Return the [X, Y] coordinate for the center point of the cell that contains the specified text.  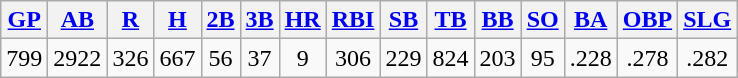
9 [302, 58]
SB [404, 20]
.282 [708, 58]
326 [130, 58]
37 [260, 58]
.228 [590, 58]
824 [450, 58]
TB [450, 20]
GP [24, 20]
667 [178, 58]
AB [78, 20]
RBI [353, 20]
95 [542, 58]
H [178, 20]
SO [542, 20]
2B [220, 20]
.278 [647, 58]
203 [498, 58]
306 [353, 58]
HR [302, 20]
2922 [78, 58]
BA [590, 20]
BB [498, 20]
R [130, 20]
3B [260, 20]
OBP [647, 20]
56 [220, 58]
799 [24, 58]
229 [404, 58]
SLG [708, 20]
